Scan for the cell matching the given text and deliver its [x, y] coordinate at center. 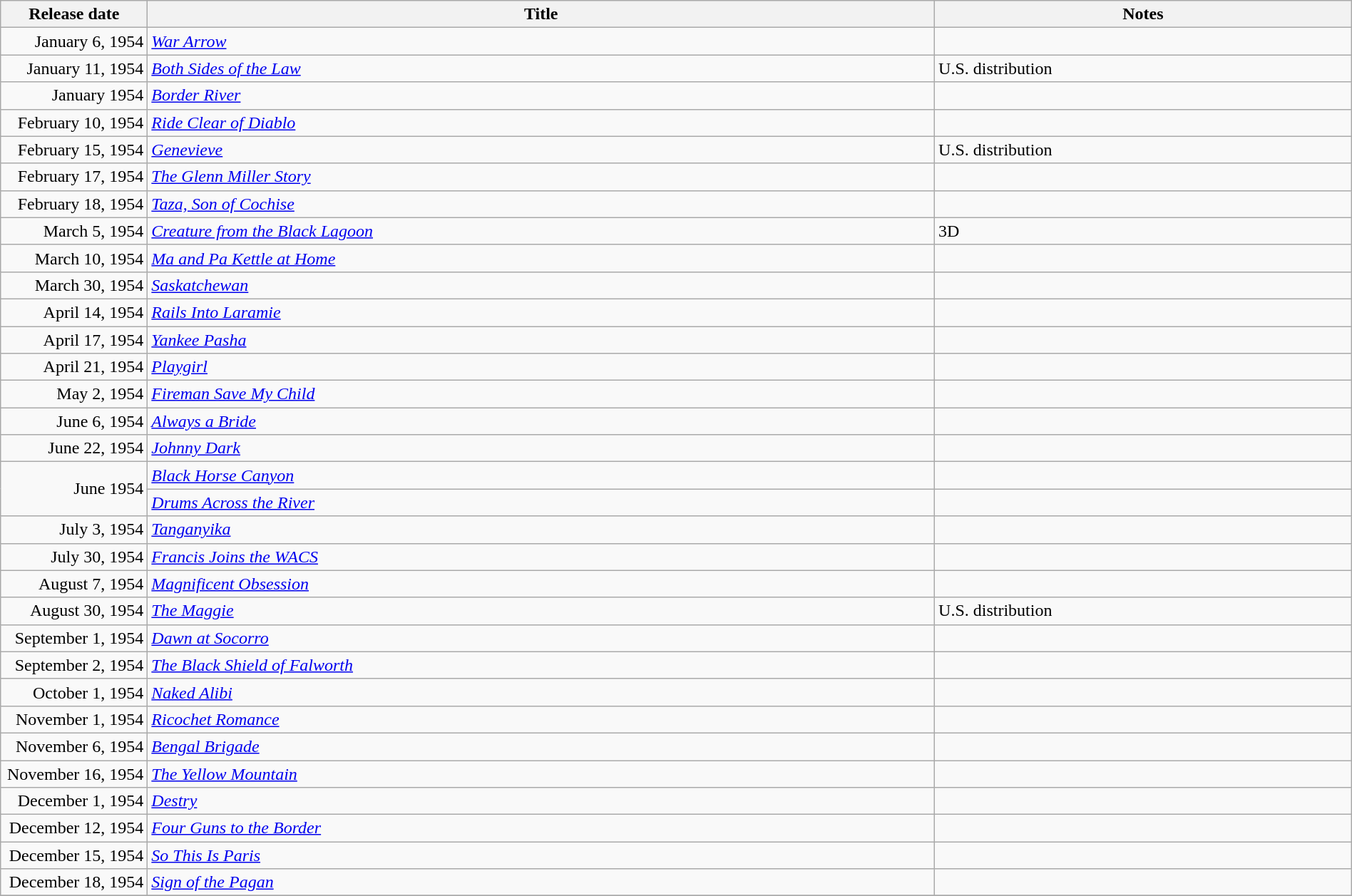
Black Horse Canyon [541, 475]
November 16, 1954 [74, 773]
Ride Clear of Diablo [541, 123]
Yankee Pasha [541, 340]
Johnny Dark [541, 448]
July 3, 1954 [74, 530]
Sign of the Pagan [541, 882]
Magnificent Obsession [541, 584]
Taza, Son of Cochise [541, 204]
August 7, 1954 [74, 584]
Always a Bride [541, 421]
April 21, 1954 [74, 367]
Release date [74, 14]
June 6, 1954 [74, 421]
November 6, 1954 [74, 746]
Rails Into Laramie [541, 312]
Bengal Brigade [541, 746]
March 30, 1954 [74, 285]
February 18, 1954 [74, 204]
Creature from the Black Lagoon [541, 231]
September 1, 1954 [74, 638]
October 1, 1954 [74, 692]
Notes [1144, 14]
June 1954 [74, 489]
Drums Across the River [541, 503]
January 1954 [74, 96]
Ma and Pa Kettle at Home [541, 258]
The Black Shield of Falworth [541, 665]
May 2, 1954 [74, 394]
June 22, 1954 [74, 448]
Title [541, 14]
December 12, 1954 [74, 828]
January 11, 1954 [74, 68]
January 6, 1954 [74, 41]
Dawn at Socorro [541, 638]
November 1, 1954 [74, 719]
Border River [541, 96]
February 15, 1954 [74, 150]
Fireman Save My Child [541, 394]
Four Guns to the Border [541, 828]
March 10, 1954 [74, 258]
Naked Alibi [541, 692]
August 30, 1954 [74, 611]
3D [1144, 231]
The Yellow Mountain [541, 773]
Ricochet Romance [541, 719]
Tanganyika [541, 530]
September 2, 1954 [74, 665]
December 15, 1954 [74, 855]
The Glenn Miller Story [541, 177]
February 17, 1954 [74, 177]
So This Is Paris [541, 855]
Saskatchewan [541, 285]
War Arrow [541, 41]
Francis Joins the WACS [541, 557]
Both Sides of the Law [541, 68]
March 5, 1954 [74, 231]
April 17, 1954 [74, 340]
The Maggie [541, 611]
Destry [541, 801]
December 18, 1954 [74, 882]
April 14, 1954 [74, 312]
Genevieve [541, 150]
December 1, 1954 [74, 801]
February 10, 1954 [74, 123]
Playgirl [541, 367]
July 30, 1954 [74, 557]
